Search for the cell housing the specified text and yield its (X, Y) center coordinate. 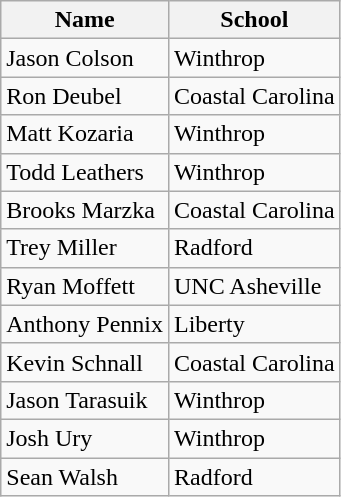
Ryan Moffett (85, 286)
School (254, 20)
Matt Kozaria (85, 134)
Josh Ury (85, 438)
Sean Walsh (85, 477)
Jason Colson (85, 58)
Kevin Schnall (85, 362)
Ron Deubel (85, 96)
Liberty (254, 324)
UNC Asheville (254, 286)
Anthony Pennix (85, 324)
Jason Tarasuik (85, 400)
Brooks Marzka (85, 210)
Todd Leathers (85, 172)
Name (85, 20)
Trey Miller (85, 248)
